Output the [x, y] coordinate of the center of the cell containing the given text.  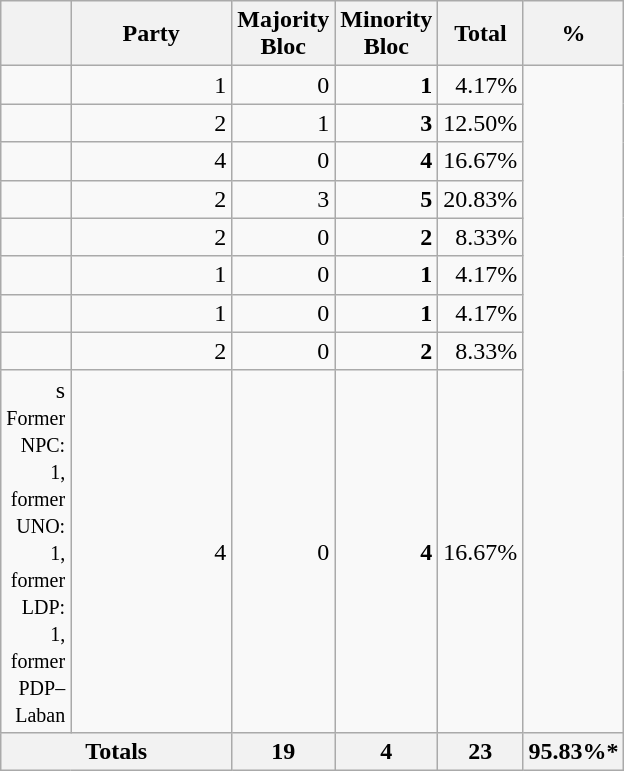
MinorityBloc [386, 34]
12.50% [480, 123]
% [574, 34]
5 [386, 199]
MajorityBloc [284, 34]
95.83%* [574, 751]
19 [284, 751]
Totals [116, 751]
20.83% [480, 199]
Total [480, 34]
Party [152, 34]
sFormer NPC: 1, former UNO: 1, former LDP: 1, former PDP–Laban [36, 551]
23 [480, 751]
